Provide the (X, Y) coordinate of the cell's center where the given text is located.  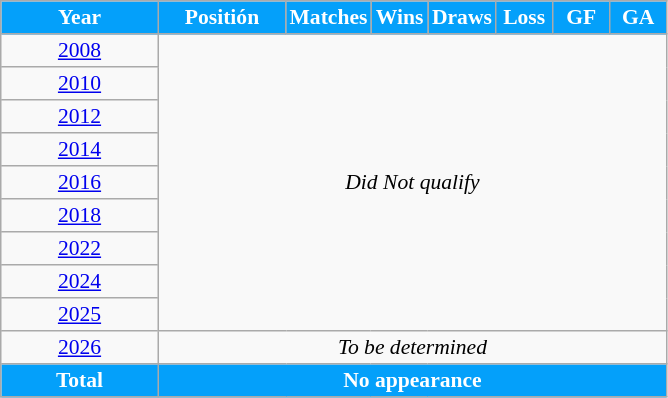
2014 (80, 150)
2026 (80, 348)
GF (582, 18)
2018 (80, 216)
Wins (400, 18)
Year (80, 18)
2016 (80, 182)
2024 (80, 282)
GA (638, 18)
2025 (80, 314)
Matches (328, 18)
Draws (462, 18)
Total (80, 380)
Loss (524, 18)
Positión (222, 18)
To be determined (412, 348)
2010 (80, 84)
2012 (80, 116)
2008 (80, 50)
No appearance (412, 380)
Did Not qualify (412, 182)
2022 (80, 248)
